Pinpoint the cell where the given text exists, returning its (x, y) midpoint coordinate. 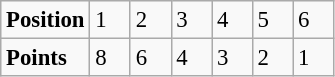
8 (110, 58)
5 (272, 20)
Points (46, 58)
Position (46, 20)
